Locate the cell with the specified text and output its (X, Y) center coordinate. 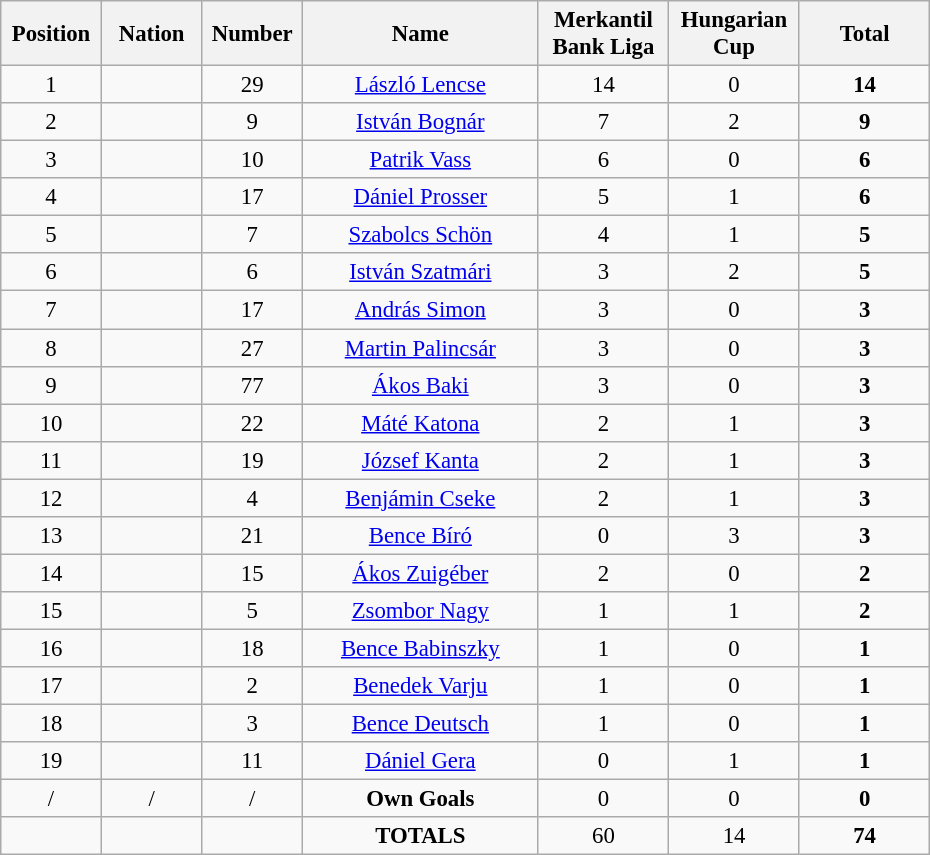
Martin Palincsár (421, 348)
István Szatmári (421, 273)
Merkantil Bank Liga (604, 34)
21 (252, 536)
Ákos Baki (421, 385)
60 (604, 836)
Own Goals (421, 799)
12 (52, 498)
29 (252, 85)
Bence Deutsch (421, 724)
8 (52, 348)
Number (252, 34)
Ákos Zuigéber (421, 573)
Bence Babinszky (421, 648)
27 (252, 348)
16 (52, 648)
László Lencse (421, 85)
13 (52, 536)
74 (864, 836)
Total (864, 34)
István Bognár (421, 122)
Benjámin Cseke (421, 498)
Hungarian Cup (734, 34)
TOTALS (421, 836)
Dániel Prosser (421, 197)
Dániel Gera (421, 761)
Máté Katona (421, 423)
András Simon (421, 310)
Benedek Varju (421, 686)
Patrik Vass (421, 160)
Name (421, 34)
22 (252, 423)
Nation (152, 34)
Zsombor Nagy (421, 611)
Bence Bíró (421, 536)
József Kanta (421, 460)
Position (52, 34)
77 (252, 385)
Szabolcs Schön (421, 235)
